Determine the [x, y] coordinate at the center of the cell enclosing the given text.  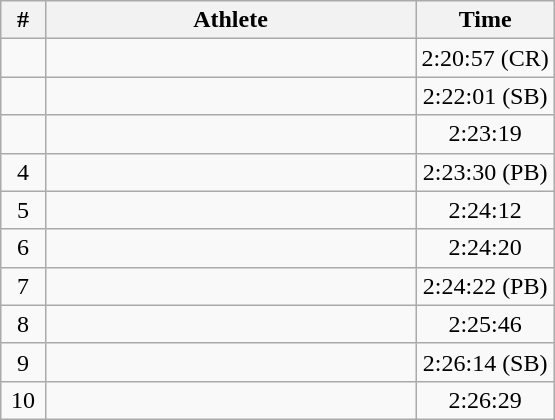
2:24:22 (PB) [485, 286]
9 [23, 362]
2:22:01 (SB) [485, 96]
2:25:46 [485, 324]
2:23:30 (PB) [485, 172]
# [23, 20]
5 [23, 210]
Time [485, 20]
4 [23, 172]
10 [23, 400]
2:24:20 [485, 248]
2:20:57 (CR) [485, 58]
2:24:12 [485, 210]
2:23:19 [485, 134]
2:26:29 [485, 400]
7 [23, 286]
8 [23, 324]
6 [23, 248]
Athlete [230, 20]
2:26:14 (SB) [485, 362]
